Output the [x, y] coordinate of the center of the cell containing the given text.  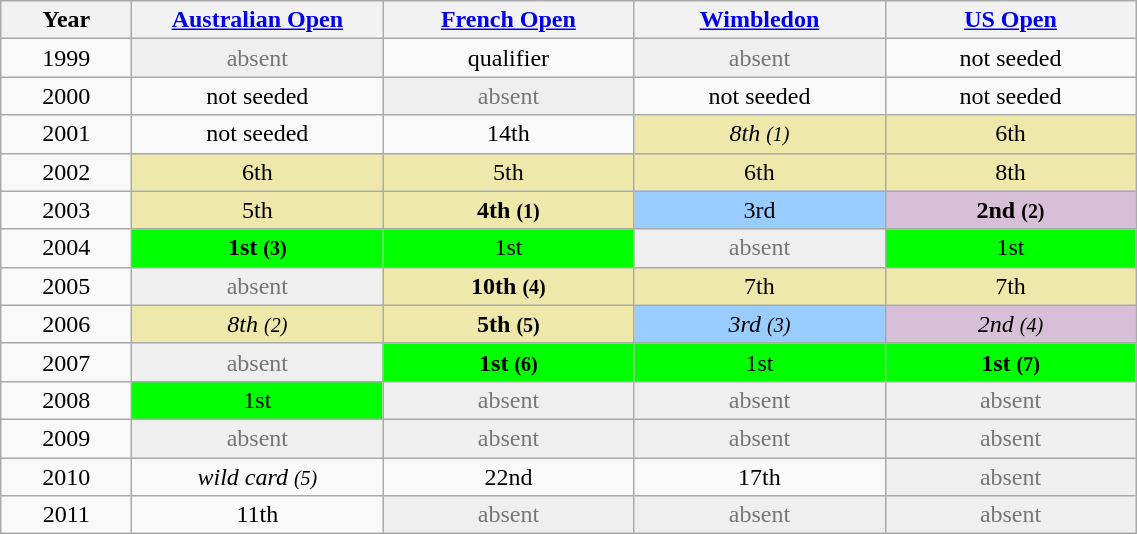
2010 [66, 477]
2nd (2) [1010, 210]
2009 [66, 438]
Year [66, 20]
Wimbledon [760, 20]
1st (3) [258, 248]
2005 [66, 286]
Australian Open [258, 20]
2003 [66, 210]
8th (2) [258, 324]
2004 [66, 248]
8th [1010, 172]
3rd [760, 210]
3rd (3) [760, 324]
wild card (5) [258, 477]
22nd [508, 477]
2nd (4) [1010, 324]
1st (7) [1010, 362]
2011 [66, 515]
2002 [66, 172]
1st (6) [508, 362]
2007 [66, 362]
2001 [66, 134]
French Open [508, 20]
2008 [66, 400]
2006 [66, 324]
11th [258, 515]
2000 [66, 96]
5th (5) [508, 324]
qualifier [508, 58]
8th (1) [760, 134]
4th (1) [508, 210]
10th (4) [508, 286]
14th [508, 134]
1999 [66, 58]
17th [760, 477]
US Open [1010, 20]
